Pinpoint the cell where the given text exists, returning its (X, Y) midpoint coordinate. 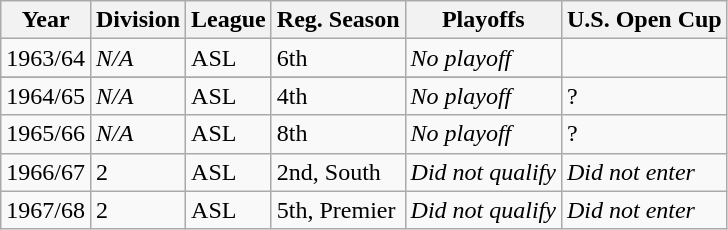
U.S. Open Cup (644, 20)
4th (338, 96)
Reg. Season (338, 20)
1963/64 (46, 58)
1965/66 (46, 134)
1967/68 (46, 210)
1964/65 (46, 96)
8th (338, 134)
League (229, 20)
6th (338, 58)
Division (138, 20)
2nd, South (338, 172)
Playoffs (483, 20)
5th, Premier (338, 210)
1966/67 (46, 172)
Year (46, 20)
